Pinpoint the cell where the given text exists, returning its [X, Y] midpoint coordinate. 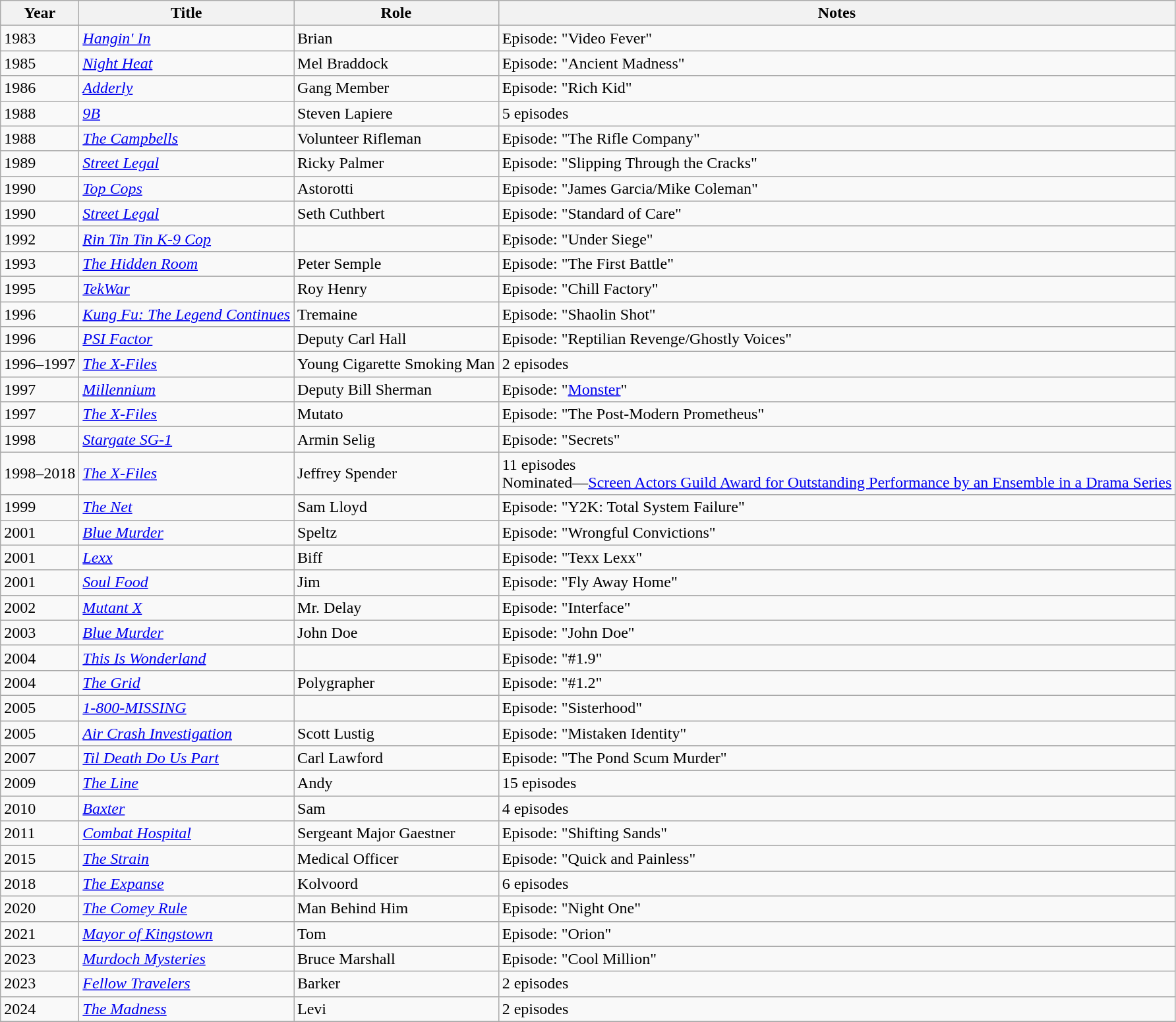
2009 [40, 783]
The Grid [187, 683]
Episode: "Wrongful Convictions" [837, 532]
Episode: "Monster" [837, 389]
2010 [40, 809]
Episode: "#1.2" [837, 683]
9B [187, 113]
Mr. Delay [397, 608]
Notes [837, 13]
Episode: "#1.9" [837, 658]
6 episodes [837, 884]
Episode: "The First Battle" [837, 264]
Hangin' In [187, 38]
2020 [40, 909]
Episode: "James Garcia/Mike Coleman" [837, 188]
This Is Wonderland [187, 658]
Episode: "Under Siege" [837, 239]
The Campbells [187, 138]
Speltz [397, 532]
Sergeant Major Gaestner [397, 834]
2007 [40, 758]
Barker [397, 984]
Astorotti [397, 188]
1998 [40, 440]
Mayor of Kingstown [187, 934]
Episode: "Chill Factory" [837, 289]
Armin Selig [397, 440]
Episode: "Ancient Madness" [837, 63]
Deputy Carl Hall [397, 339]
Jim [397, 582]
Fellow Travelers [187, 984]
11 episodesNominated—Screen Actors Guild Award for Outstanding Performance by an Ensemble in a Drama Series [837, 473]
Carl Lawford [397, 758]
Deputy Bill Sherman [397, 389]
2021 [40, 934]
5 episodes [837, 113]
Role [397, 13]
The Expanse [187, 884]
The Line [187, 783]
Episode: "Slipping Through the Cracks" [837, 163]
1993 [40, 264]
2003 [40, 633]
Top Cops [187, 188]
Episode: "Secrets" [837, 440]
Episode: "Interface" [837, 608]
2011 [40, 834]
1985 [40, 63]
Episode: "Shifting Sands" [837, 834]
The Hidden Room [187, 264]
Episode: "Fly Away Home" [837, 582]
1-800-MISSING [187, 708]
Peter Semple [397, 264]
Tom [397, 934]
Scott Lustig [397, 733]
1989 [40, 163]
15 episodes [837, 783]
Episode: "Cool Million" [837, 959]
1986 [40, 88]
Lexx [187, 557]
Episode: "The Rifle Company" [837, 138]
Ricky Palmer [397, 163]
Episode: "Y2K: Total System Failure" [837, 507]
Episode: "The Post-Modern Prometheus" [837, 414]
Kung Fu: The Legend Continues [187, 314]
1983 [40, 38]
The Comey Rule [187, 909]
Soul Food [187, 582]
Mel Braddock [397, 63]
Combat Hospital [187, 834]
Rin Tin Tin K-9 Cop [187, 239]
2015 [40, 859]
Tremaine [397, 314]
Roy Henry [397, 289]
Episode: "Video Fever" [837, 38]
Episode: "Reptilian Revenge/Ghostly Voices" [837, 339]
Seth Cuthbert [397, 213]
2002 [40, 608]
Man Behind Him [397, 909]
Volunteer Rifleman [397, 138]
Stargate SG-1 [187, 440]
The Strain [187, 859]
Mutato [397, 414]
1999 [40, 507]
4 episodes [837, 809]
Episode: "Rich Kid" [837, 88]
Gang Member [397, 88]
Episode: "The Pond Scum Murder" [837, 758]
Andy [397, 783]
Episode: "Mistaken Identity" [837, 733]
Sam [397, 809]
1995 [40, 289]
2024 [40, 1009]
The Madness [187, 1009]
Levi [397, 1009]
John Doe [397, 633]
Millennium [187, 389]
The Net [187, 507]
Brian [397, 38]
Episode: "Orion" [837, 934]
1998–2018 [40, 473]
Episode: "Standard of Care" [837, 213]
Baxter [187, 809]
Mutant X [187, 608]
TekWar [187, 289]
Episode: "Sisterhood" [837, 708]
Year [40, 13]
2018 [40, 884]
Bruce Marshall [397, 959]
Polygrapher [397, 683]
Jeffrey Spender [397, 473]
Episode: "Shaolin Shot" [837, 314]
Sam Lloyd [397, 507]
Episode: "Quick and Painless" [837, 859]
Til Death Do Us Part [187, 758]
Steven Lapiere [397, 113]
Biff [397, 557]
Title [187, 13]
Murdoch Mysteries [187, 959]
Young Cigarette Smoking Man [397, 364]
1992 [40, 239]
Episode: "Texx Lexx" [837, 557]
Episode: "John Doe" [837, 633]
Air Crash Investigation [187, 733]
Night Heat [187, 63]
Adderly [187, 88]
PSI Factor [187, 339]
Medical Officer [397, 859]
1996–1997 [40, 364]
Episode: "Night One" [837, 909]
Kolvoord [397, 884]
